Pinpoint the cell where the given text exists, returning its [X, Y] midpoint coordinate. 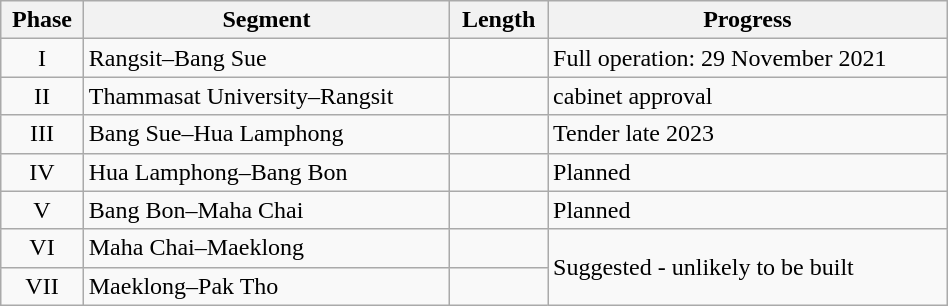
Thammasat University–Rangsit [266, 96]
III [42, 134]
Bang Sue–Hua Lamphong [266, 134]
cabinet approval [748, 96]
VI [42, 248]
Maeklong–Pak Tho [266, 286]
Bang Bon–Maha Chai [266, 210]
Rangsit–Bang Sue [266, 58]
IV [42, 172]
Progress [748, 20]
II [42, 96]
Length [499, 20]
VII [42, 286]
Full operation: 29 November 2021 [748, 58]
Maha Chai–Maeklong [266, 248]
Tender late 2023 [748, 134]
Suggested - unlikely to be built [748, 267]
Hua Lamphong–Bang Bon [266, 172]
I [42, 58]
Segment [266, 20]
V [42, 210]
Phase [42, 20]
